Extract the (X, Y) coordinate from the center of the cell holding the provided text.  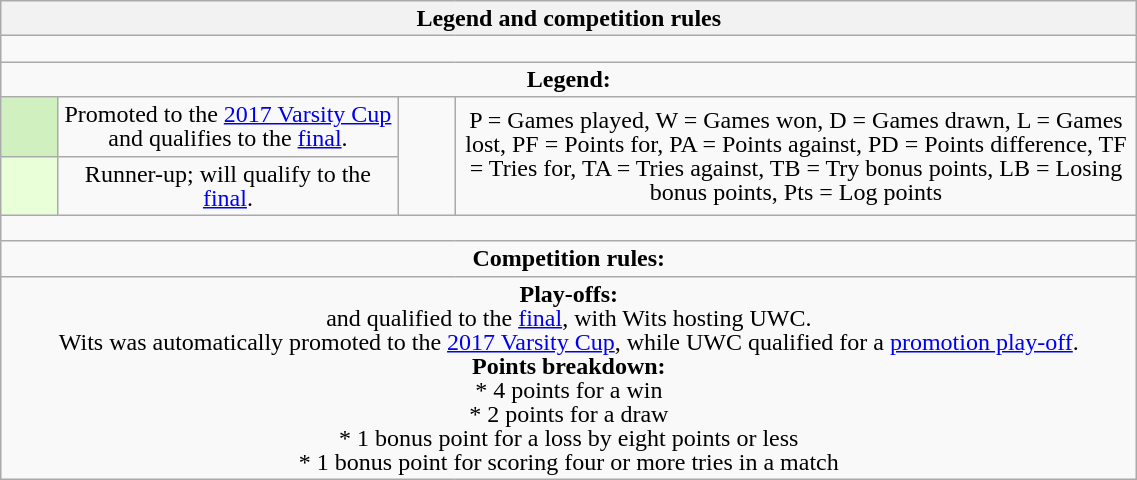
Runner-up; will qualify to the final. (228, 186)
Promoted to the 2017 Varsity Cup and qualifies to the final. (228, 126)
Legend and competition rules (569, 18)
Legend: (569, 80)
Competition rules: (569, 258)
